Provide the [x, y] coordinate of the cell's center where the given text is located.  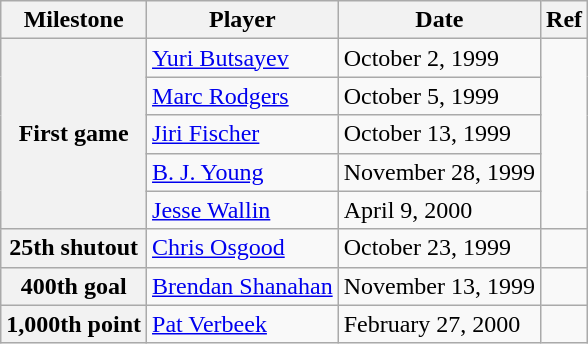
Jiri Fischer [243, 134]
October 23, 1999 [439, 248]
April 9, 2000 [439, 210]
Yuri Butsayev [243, 58]
Player [243, 20]
October 5, 1999 [439, 96]
November 13, 1999 [439, 286]
400th goal [74, 286]
1,000th point [74, 324]
Milestone [74, 20]
25th shutout [74, 248]
October 13, 1999 [439, 134]
Ref [564, 20]
Pat Verbeek [243, 324]
Brendan Shanahan [243, 286]
Jesse Wallin [243, 210]
First game [74, 134]
B. J. Young [243, 172]
Date [439, 20]
November 28, 1999 [439, 172]
February 27, 2000 [439, 324]
October 2, 1999 [439, 58]
Chris Osgood [243, 248]
Marc Rodgers [243, 96]
